Search for the cell housing the specified text and yield its [x, y] center coordinate. 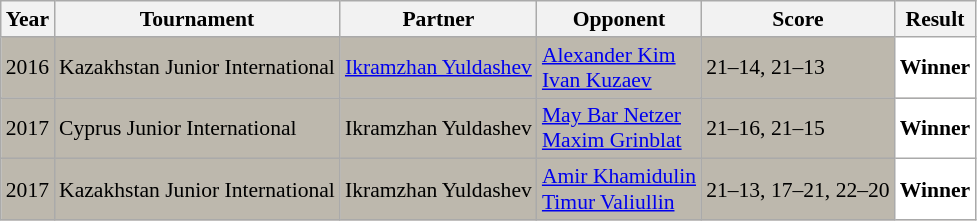
Amir Khamidulin Timur Valiullin [619, 190]
Year [28, 19]
Opponent [619, 19]
May Bar Netzer Maxim Grinblat [619, 128]
21–13, 17–21, 22–20 [798, 190]
Result [936, 19]
Partner [438, 19]
Score [798, 19]
Tournament [197, 19]
2016 [28, 68]
21–16, 21–15 [798, 128]
Cyprus Junior International [197, 128]
21–14, 21–13 [798, 68]
Alexander Kim Ivan Kuzaev [619, 68]
